Pinpoint the cell where the given text exists, returning its (X, Y) midpoint coordinate. 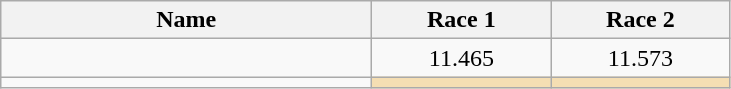
Name (186, 20)
11.465 (462, 58)
11.573 (640, 58)
Race 1 (462, 20)
Race 2 (640, 20)
